Search for the cell housing the specified text and yield its (X, Y) center coordinate. 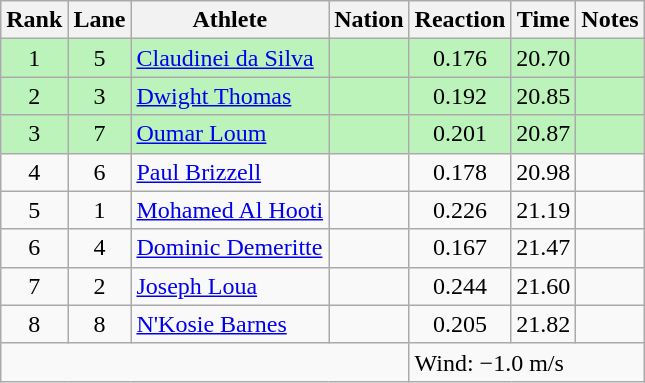
Paul Brizzell (230, 172)
Dominic Demeritte (230, 248)
Notes (610, 20)
20.98 (544, 172)
20.87 (544, 134)
Reaction (460, 20)
0.244 (460, 286)
0.205 (460, 324)
21.19 (544, 210)
21.82 (544, 324)
Wind: −1.0 m/s (526, 362)
0.192 (460, 96)
0.178 (460, 172)
0.176 (460, 58)
Lane (100, 20)
21.47 (544, 248)
Dwight Thomas (230, 96)
0.201 (460, 134)
N'Kosie Barnes (230, 324)
Oumar Loum (230, 134)
21.60 (544, 286)
Joseph Loua (230, 286)
Time (544, 20)
0.167 (460, 248)
20.85 (544, 96)
Claudinei da Silva (230, 58)
0.226 (460, 210)
Athlete (230, 20)
Mohamed Al Hooti (230, 210)
Rank (34, 20)
Nation (369, 20)
20.70 (544, 58)
